Provide the (x, y) coordinate of the cell's center where the given text is located.  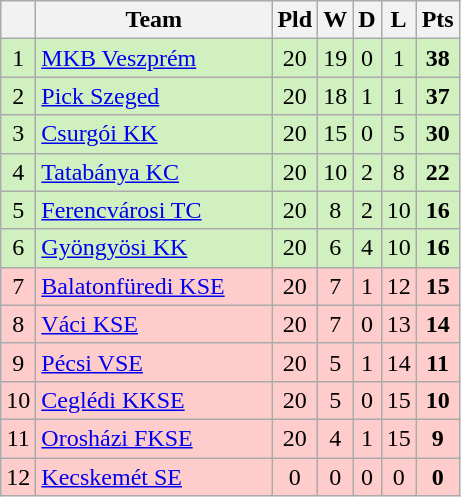
Orosházi FKSE (154, 438)
18 (336, 96)
Ferencvárosi TC (154, 210)
Kecskemét SE (154, 477)
Ceglédi KKSE (154, 400)
30 (438, 134)
Pick Szeged (154, 96)
Balatonfüredi KSE (154, 286)
Csurgói KK (154, 134)
3 (18, 134)
37 (438, 96)
Pts (438, 20)
Pécsi VSE (154, 362)
19 (336, 58)
Team (154, 20)
38 (438, 58)
W (336, 20)
13 (398, 324)
MKB Veszprém (154, 58)
Gyöngyösi KK (154, 248)
Tatabánya KC (154, 172)
Váci KSE (154, 324)
22 (438, 172)
L (398, 20)
D (367, 20)
Pld (295, 20)
